From the cell containing the given text, extract its center point as [X, Y] coordinate. 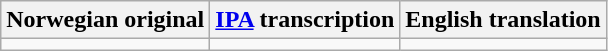
English translation [503, 20]
IPA transcription [305, 20]
Norwegian original [106, 20]
